From the cell containing the given text, extract its center point as [x, y] coordinate. 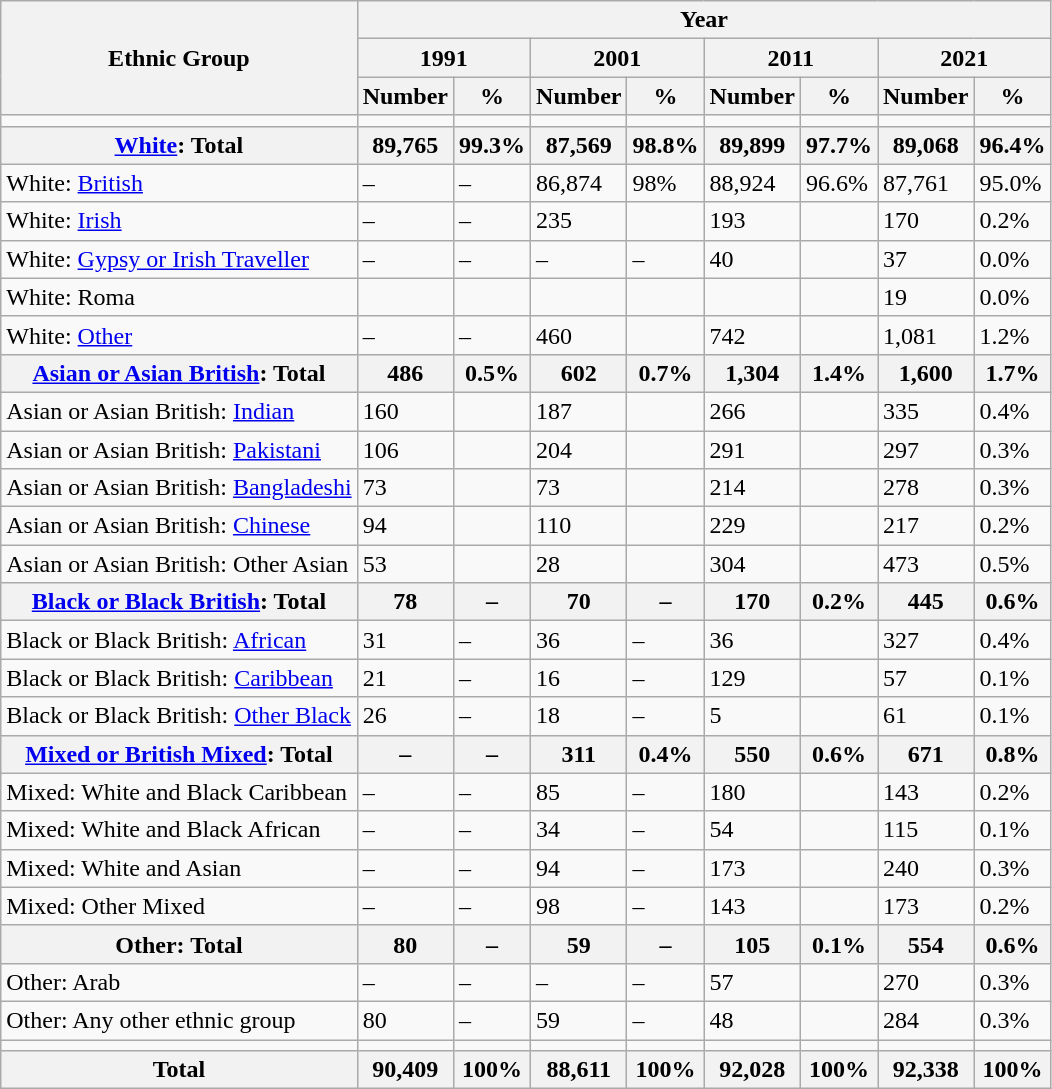
1.7% [1012, 373]
98 [579, 906]
61 [926, 716]
98% [666, 183]
304 [752, 564]
0.7% [666, 373]
88,611 [579, 1070]
284 [926, 1020]
Mixed: White and Asian [179, 868]
96.6% [838, 183]
Mixed: Other Mixed [179, 906]
16 [579, 678]
White: Roma [179, 297]
Year [704, 20]
White: Irish [179, 221]
160 [405, 411]
90,409 [405, 1070]
78 [405, 602]
266 [752, 411]
291 [752, 449]
5 [752, 716]
187 [579, 411]
53 [405, 564]
1,600 [926, 373]
Asian or Asian British: Bangladeshi [179, 488]
21 [405, 678]
89,765 [405, 145]
Ethnic Group [179, 58]
217 [926, 526]
2021 [964, 58]
Mixed or British Mixed: Total [179, 754]
92,028 [752, 1070]
115 [926, 830]
31 [405, 640]
92,338 [926, 1070]
37 [926, 259]
White: Other [179, 335]
0.8% [1012, 754]
214 [752, 488]
89,068 [926, 145]
70 [579, 602]
193 [752, 221]
48 [752, 1020]
602 [579, 373]
473 [926, 564]
26 [405, 716]
White: Total [179, 145]
106 [405, 449]
Asian or Asian British: Total [179, 373]
87,569 [579, 145]
1.4% [838, 373]
28 [579, 564]
19 [926, 297]
Mixed: White and Black Caribbean [179, 792]
Black or Black British: Other Black [179, 716]
240 [926, 868]
Total [179, 1070]
554 [926, 944]
335 [926, 411]
Black or Black British: Total [179, 602]
97.7% [838, 145]
742 [752, 335]
204 [579, 449]
2001 [618, 58]
Black or Black British: Caribbean [179, 678]
550 [752, 754]
White: Gypsy or Irish Traveller [179, 259]
40 [752, 259]
87,761 [926, 183]
235 [579, 221]
95.0% [1012, 183]
110 [579, 526]
Other: Any other ethnic group [179, 1020]
99.3% [492, 145]
1,081 [926, 335]
Mixed: White and Black African [179, 830]
Other: Arab [179, 982]
270 [926, 982]
85 [579, 792]
129 [752, 678]
671 [926, 754]
Black or Black British: African [179, 640]
311 [579, 754]
89,899 [752, 145]
2011 [790, 58]
96.4% [1012, 145]
1.2% [1012, 335]
327 [926, 640]
105 [752, 944]
486 [405, 373]
98.8% [666, 145]
460 [579, 335]
86,874 [579, 183]
Asian or Asian British: Pakistani [179, 449]
Asian or Asian British: Chinese [179, 526]
297 [926, 449]
445 [926, 602]
18 [579, 716]
Asian or Asian British: Indian [179, 411]
54 [752, 830]
180 [752, 792]
34 [579, 830]
Asian or Asian British: Other Asian [179, 564]
229 [752, 526]
1991 [444, 58]
1,304 [752, 373]
88,924 [752, 183]
White: British [179, 183]
278 [926, 488]
Other: Total [179, 944]
